Determine the [x, y] coordinate at the center of the cell enclosing the given text.  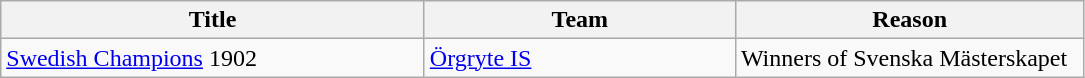
Örgryte IS [580, 58]
Team [580, 20]
Reason [910, 20]
Swedish Champions 1902 [213, 58]
Title [213, 20]
Winners of Svenska Mästerskapet [910, 58]
